Scan for the cell matching the given text and deliver its (x, y) coordinate at center. 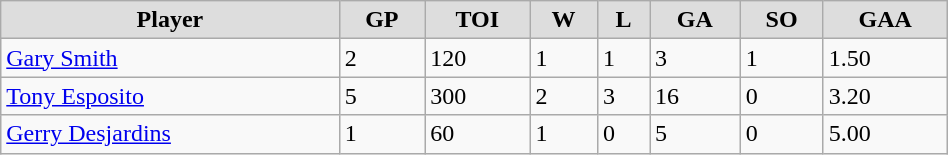
W (564, 20)
5.00 (885, 134)
60 (478, 134)
SO (782, 20)
GP (382, 20)
TOI (478, 20)
16 (696, 96)
L (623, 20)
GA (696, 20)
3.20 (885, 96)
Gerry Desjardins (170, 134)
Player (170, 20)
120 (478, 58)
1.50 (885, 58)
Gary Smith (170, 58)
GAA (885, 20)
Tony Esposito (170, 96)
300 (478, 96)
